Capture the cell that displays the provided text and extract its [x, y] central coordinate. 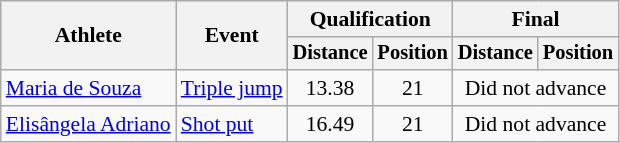
Triple jump [232, 88]
13.38 [330, 88]
Shot put [232, 124]
Athlete [88, 36]
Maria de Souza [88, 88]
Elisângela Adriano [88, 124]
Qualification [370, 19]
Final [536, 19]
Event [232, 36]
16.49 [330, 124]
